Output the (x, y) coordinate of the center of the cell containing the given text.  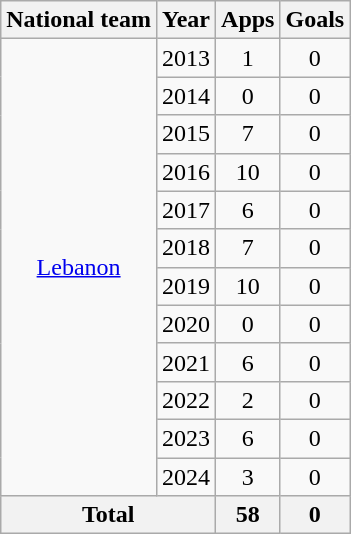
2014 (186, 96)
2021 (186, 362)
2018 (186, 248)
Lebanon (79, 268)
2020 (186, 324)
2016 (186, 172)
Total (108, 515)
Year (186, 20)
2015 (186, 134)
2017 (186, 210)
National team (79, 20)
2019 (186, 286)
Apps (248, 20)
1 (248, 58)
2 (248, 400)
58 (248, 515)
2022 (186, 400)
Goals (315, 20)
3 (248, 477)
2023 (186, 438)
2013 (186, 58)
2024 (186, 477)
